Locate the cell with the specified text and output its (X, Y) center coordinate. 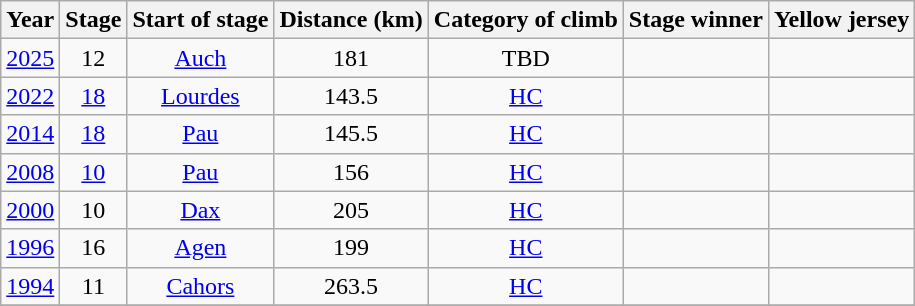
Year (30, 20)
145.5 (351, 134)
12 (94, 58)
1994 (30, 286)
199 (351, 248)
Auch (200, 58)
181 (351, 58)
2000 (30, 210)
143.5 (351, 96)
Dax (200, 210)
1996 (30, 248)
Lourdes (200, 96)
11 (94, 286)
2025 (30, 58)
205 (351, 210)
Start of stage (200, 20)
2022 (30, 96)
Category of climb (526, 20)
Cahors (200, 286)
Yellow jersey (841, 20)
263.5 (351, 286)
Stage winner (696, 20)
2008 (30, 172)
Stage (94, 20)
156 (351, 172)
2014 (30, 134)
Distance (km) (351, 20)
Agen (200, 248)
16 (94, 248)
TBD (526, 58)
